Output the (X, Y) coordinate of the center of the cell containing the given text.  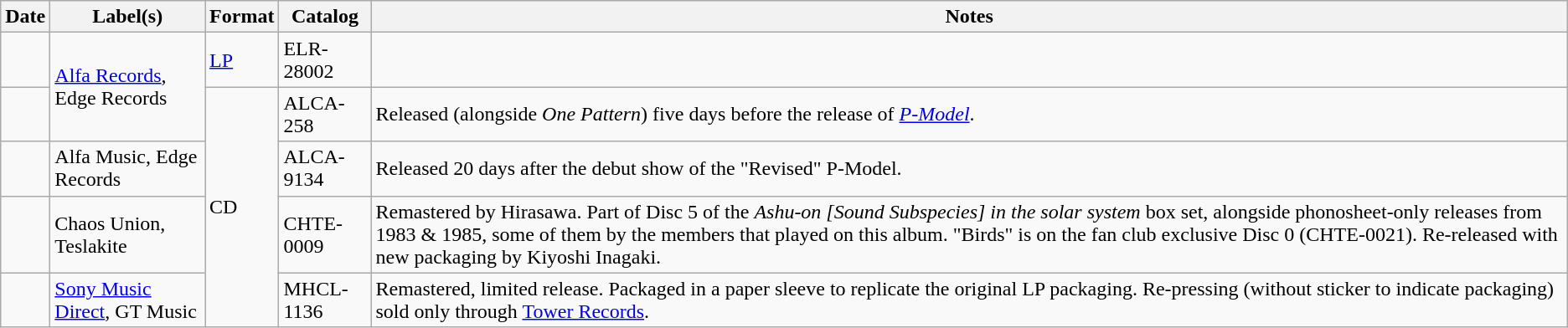
Notes (969, 17)
Alfa Records, Edge Records (127, 87)
MHCL-1136 (325, 300)
ALCA-258 (325, 114)
CHTE-0009 (325, 234)
Released 20 days after the debut show of the "Revised" P-Model. (969, 169)
Label(s) (127, 17)
Released (alongside One Pattern) five days before the release of P-Model. (969, 114)
Chaos Union, Teslakite (127, 234)
LP (242, 60)
ALCA-9134 (325, 169)
Date (25, 17)
Catalog (325, 17)
Format (242, 17)
ELR-28002 (325, 60)
CD (242, 208)
Sony Music Direct, GT Music (127, 300)
Alfa Music, Edge Records (127, 169)
